Extract the [X, Y] coordinate from the center of the cell holding the provided text.  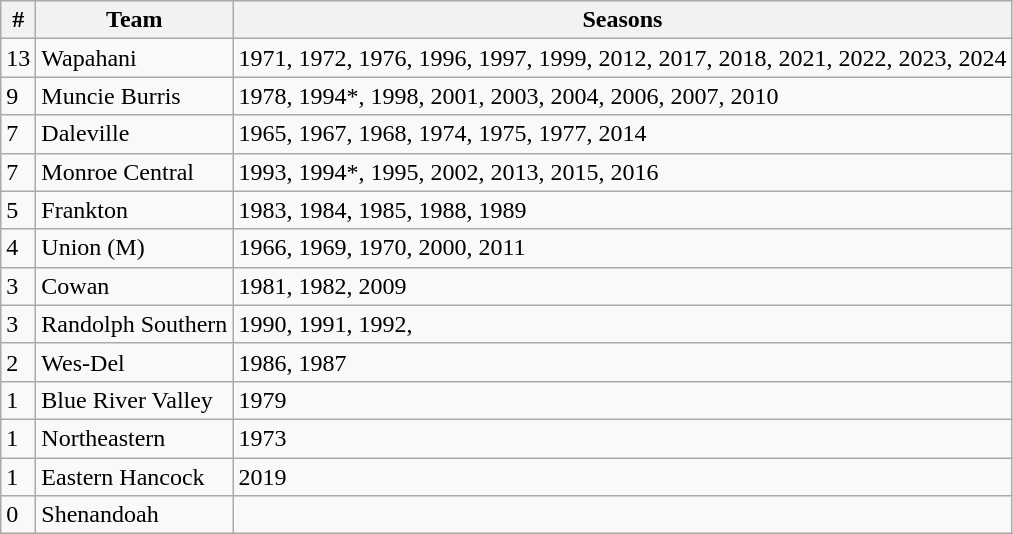
Randolph Southern [134, 324]
Monroe Central [134, 172]
Wapahani [134, 58]
1979 [622, 400]
Eastern Hancock [134, 477]
1966, 1969, 1970, 2000, 2011 [622, 248]
2019 [622, 477]
1986, 1987 [622, 362]
1973 [622, 438]
1990, 1991, 1992, [622, 324]
Seasons [622, 20]
1993, 1994*, 1995, 2002, 2013, 2015, 2016 [622, 172]
5 [18, 210]
1965, 1967, 1968, 1974, 1975, 1977, 2014 [622, 134]
Union (M) [134, 248]
Muncie Burris [134, 96]
Blue River Valley [134, 400]
Daleville [134, 134]
# [18, 20]
Wes-Del [134, 362]
0 [18, 515]
Northeastern [134, 438]
1971, 1972, 1976, 1996, 1997, 1999, 2012, 2017, 2018, 2021, 2022, 2023, 2024 [622, 58]
Shenandoah [134, 515]
13 [18, 58]
1983, 1984, 1985, 1988, 1989 [622, 210]
1978, 1994*, 1998, 2001, 2003, 2004, 2006, 2007, 2010 [622, 96]
Team [134, 20]
1981, 1982, 2009 [622, 286]
Frankton [134, 210]
9 [18, 96]
Cowan [134, 286]
2 [18, 362]
4 [18, 248]
